Identify which cell holds the provided text, then report its [X, Y] central coordinate. 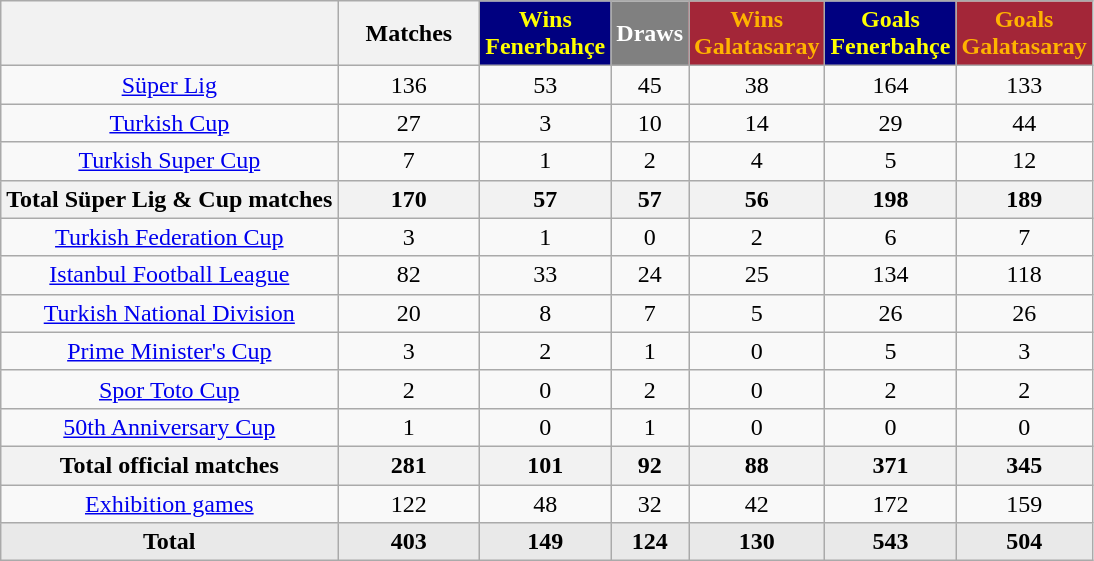
6 [890, 237]
345 [1024, 465]
Turkish Federation Cup [170, 237]
543 [890, 542]
Total Süper Lig & Cup matches [170, 199]
92 [650, 465]
20 [409, 313]
198 [890, 199]
101 [546, 465]
403 [409, 542]
Turkish Super Cup [170, 161]
29 [890, 123]
Matches [409, 34]
45 [650, 85]
WinsGalatasaray [757, 34]
136 [409, 85]
50th Anniversary Cup [170, 427]
12 [1024, 161]
53 [546, 85]
164 [890, 85]
172 [890, 503]
371 [890, 465]
WinsFenerbahçe [546, 34]
133 [1024, 85]
38 [757, 85]
Exhibition games [170, 503]
14 [757, 123]
33 [546, 275]
56 [757, 199]
124 [650, 542]
Total official matches [170, 465]
Turkish Cup [170, 123]
25 [757, 275]
122 [409, 503]
Total [170, 542]
10 [650, 123]
GoalsGalatasaray [1024, 34]
44 [1024, 123]
42 [757, 503]
189 [1024, 199]
Istanbul Football League [170, 275]
Turkish National Division [170, 313]
24 [650, 275]
GoalsFenerbahçe [890, 34]
27 [409, 123]
134 [890, 275]
170 [409, 199]
Prime Minister's Cup [170, 351]
504 [1024, 542]
118 [1024, 275]
281 [409, 465]
Süper Lig [170, 85]
159 [1024, 503]
4 [757, 161]
149 [546, 542]
32 [650, 503]
48 [546, 503]
Spor Toto Cup [170, 389]
8 [546, 313]
Draws [650, 34]
130 [757, 542]
82 [409, 275]
88 [757, 465]
